Determine the (x, y) coordinate at the center of the cell enclosing the given text.  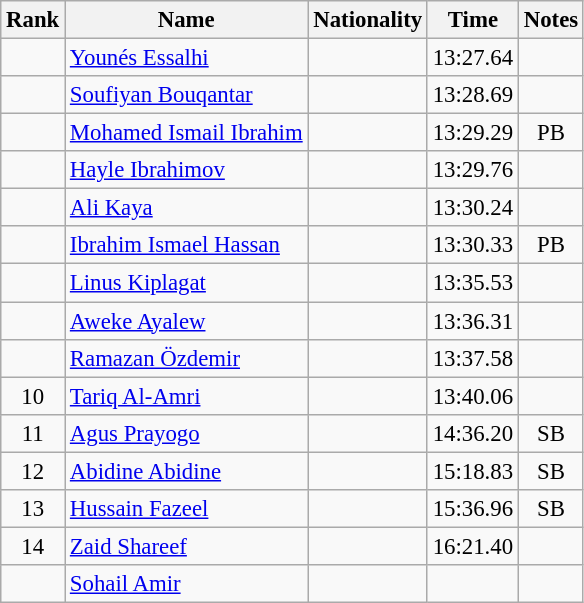
13:40.06 (472, 396)
Mohamed Ismail Ibrahim (186, 133)
10 (33, 396)
12 (33, 471)
13:27.64 (472, 58)
13:28.69 (472, 95)
Tariq Al-Amri (186, 396)
Soufiyan Bouqantar (186, 95)
11 (33, 433)
Abidine Abidine (186, 471)
Aweke Ayalew (186, 321)
Younés Essalhi (186, 58)
Agus Prayogo (186, 433)
Name (186, 20)
Zaid Shareef (186, 546)
13:37.58 (472, 358)
Nationality (368, 20)
14:36.20 (472, 433)
13:29.29 (472, 133)
Linus Kiplagat (186, 283)
16:21.40 (472, 546)
13:29.76 (472, 170)
15:36.96 (472, 509)
13:30.33 (472, 245)
Ibrahim Ismael Hassan (186, 245)
13:30.24 (472, 208)
13:36.31 (472, 321)
Rank (33, 20)
Hayle Ibrahimov (186, 170)
14 (33, 546)
Ramazan Özdemir (186, 358)
13 (33, 509)
Sohail Amir (186, 584)
15:18.83 (472, 471)
Time (472, 20)
Hussain Fazeel (186, 509)
Notes (550, 20)
13:35.53 (472, 283)
Ali Kaya (186, 208)
